Locate the cell with the specified text and output its [X, Y] center coordinate. 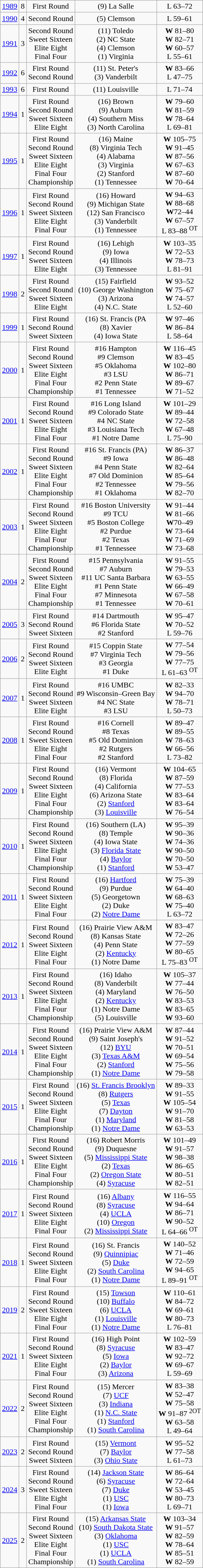
W 83–47W 72–26W 77–59W 80–65L 75–83 OT [180, 945]
#16 Cornell #8 Texas #5 Old Dominion #2 Rutgers #2 Stanford [116, 740]
W 102–59 W 83–47W 92–72W 69–67L 59–69 [180, 1356]
W 86–64 W 72–64W 53–45W 80–73L 69–71 [180, 1490]
2012 [10, 945]
L 63–72 [180, 6]
(9) La Salle [116, 6]
1991 [10, 43]
W 104–65 W 87–59 W 77–53W 83–64W 83–64W 76–54 [180, 791]
1999 [10, 328]
1992 [10, 73]
2013 [10, 996]
2004 [10, 582]
W 110–61W 84–72W 69–61W 80–73L 76–81 [180, 1310]
(15) Fairfield(10) George Washington(3) Arizona (4) N.C. State [116, 294]
8 [23, 6]
W 94–63W 88–68W72–44W 67–57L 83–88 OT [180, 213]
#14 Dartmouth #6 Florida State #2 Stanford [116, 624]
#15 Coppin State #7 Virginia Tech #3 Georgia #1 Duke [116, 659]
W 101–29W 89–44W 72–58W 67–48L 75–90 [180, 421]
1990 [10, 18]
2008 [10, 740]
W 101–49W 91–57W 98–38W 86–65W 80–51W 82–51 [180, 1162]
W 97–46 W 86–84L 58–64 [180, 328]
W 79–60W 81–59W 78–64 L 69–81 [180, 114]
W 86–37W 86–48W 82–64W 85–64W 79–56W 82–70 [180, 472]
2022 [10, 1408]
2014 [10, 1052]
(16) Vermont (8) Florida (4) California (6) Arizona State (2) Stanford (3) Louisville [116, 791]
L 71–74 [180, 89]
(11) Toledo(2) NC State(4) Clemson(1) Virginia [116, 43]
2018 [10, 1263]
2002 [10, 472]
W 91–44W 81–66W70–49W 73–64W 71–69W 73–68 [180, 526]
(15) Arkansas State(10) South Dakota State(3) Oklahoma(1) USC(1) UCLA(1) South Carolina [116, 1541]
First RoundSecond Round [51, 73]
W 93–52W 75–67W 74–57L 52–60 [180, 294]
W 116–55W 94–64W 86–71W 90–52L 64–66 OT [180, 1214]
2001 [10, 421]
(5) Clemson [116, 18]
(11) St. Peter's(3) Vanderbilt [116, 73]
(16) Prairie View A&M (9) Saint Joseph's (12) BYU(3) Texas A&M(2) Stanford(1) Notre Dame [116, 1052]
1989 [10, 6]
#16 Hampton #9 Clemson #5 Oklahoma #3 LSU #2 Penn State #1 Tennessee [116, 370]
(16) Idaho (8) Vanderbilt (4) Maryland (2) Kentucky(1) Notre Dame (5) Louisville [116, 996]
2010 [10, 846]
(16) Howard (9) Michigan State (12) San Francisco (3) Vanderbilt (1) Tennessee [116, 213]
(16) St. Francis (9) Quinnipiac(5) Duke(2) South Carolina(1) Notre Dame [116, 1263]
Second RoundSweet SixteenElite EightFinal Four [51, 43]
W 77–54W 79–56W 77–75L 61–63 OT [180, 659]
4 [23, 18]
(14) Jackson State(6) Syracuse(7) Duke(1) USC(1) Iowa [116, 1490]
#16 Long Island #9 Colorado State #4 NC State #3 Louisiana Tech #1 Notre Dame [116, 421]
(16) Lehigh (9) Iowa (4) Illinois (3) Tennessee [116, 256]
2025 [10, 1541]
2024 [10, 1490]
W 89–33W 91–55W 105–54W 91–70W 81–58W 63–53 [180, 1107]
#16 Boston University #9 TCU #5 Boston College #2 Purdue #2 Texas #1 Tennessee [116, 526]
Second Round [51, 18]
W 105–37 W 77–44W 76–50W 83–53W 83–65W 93–60 [180, 996]
W 103–34W 91–57W 82–59W 78–64W 85–51W 82–59 [180, 1541]
W 95–39 W 90–36W 74–36 W 90–50W 70–50 W 53–47 [180, 846]
1998 [10, 294]
#16 UMBC #9 Wisconsin–Green Bay #4 NC State #3 LSU [116, 698]
2016 [10, 1162]
W 83–66 L 47–75 [180, 73]
2017 [10, 1214]
(15) Mercer(7) UCF(3) Indiana(1) N.C. State(1) Stanford(1) South Carolina [116, 1408]
W 95–47W 70–52L 59–76 [180, 624]
W 140–52W 71–46W 72–59W 94–65L 89–91 OT [180, 1263]
W 75–39W 64–40W 68–63W 75–40 L 63–72 [180, 897]
(16) Albany(8) Syracuse(4) UCLA(10) Oregon(2) Mississippi State [116, 1214]
1993 [10, 89]
2021 [10, 1356]
W 116–45W 83–45W 102–80W 86–71W 89–67W 71–52 [180, 370]
(11) Louisville [116, 89]
#15 Pennsylvania #7 Auburn #11 UC Santa Barbara #1 Penn State #7 Minnesota #1 Tennessee [116, 582]
1997 [10, 256]
(16) St. Francis Brooklyn (8) Rutgers(5) Texas(7) Dayton(1) Maryland(1) Notre Dame [116, 1107]
W 82–33W 94–70W 78–71L 50–73 [180, 698]
(16) Maine (8) Virginia Tech (4) Alabama (3) Virginia(2) Stanford (1) Tennessee [116, 161]
W 81–80W 82–71W 60–57 L 55–61 [180, 43]
2006 [10, 659]
W 89–47W 89–55W 78–63W 66–56L 73–82 [180, 740]
2019 [10, 1310]
2000 [10, 370]
2003 [10, 526]
2007 [10, 698]
2023 [10, 1452]
W 83–38 W 52–47W 75–58W 91–87 2OTW 63–58L 49–64 [180, 1408]
L 59–61 [180, 18]
W 95–52 W 77–58L 61–73 [180, 1452]
(16) High Point (8) Syracuse(5) Iowa (2) Baylor(3) Arizona [116, 1356]
(16) St. Francis (PA (8) Xavier(4) Iowa State [116, 328]
(16) Brown(9) Auburn(4) Southern Miss(3) North Carolina [116, 114]
(15) Vermont(7) Baylor(3) Ohio State [116, 1452]
1996 [10, 213]
W 103–35W 72–53W 78–73L 81–91 [180, 256]
2009 [10, 791]
(16) Hartford (9) Purdue (5) Georgetown (2) Duke (2) Notre Dame [116, 897]
2005 [10, 624]
1995 [10, 161]
2011 [10, 897]
W 91–55W 79–53W 63–55W 66–49W 67–58W 70–61 [180, 582]
W 105–75W 91–45W 87–56W 67–63W 87–60W 70–64 [180, 161]
(16) Robert Morris (9) Duquesne (5) Mississippi State(2) Texas(2) Oregon State(4) Syracuse [116, 1162]
2015 [10, 1107]
(15) Towson(10) Buffalo(6) UCLA(1) Louisville(1) Notre Dame [116, 1310]
(16) Southern (LA) (8) Temple (4) Iowa State (3) Florida State (4) Baylor (1) Stanford [116, 846]
1994 [10, 114]
(16) Prairie View A&M (8) Kansas State (4) Penn State (2) Kentucky(1) Notre Dame [116, 945]
W 87–44W 91–52W 70–51W 69–54W 75–56W 79–58 [180, 1052]
#16 St. Francis (PA) #9 Iowa #4 Penn State #7 Old Dominion #2 Tennessee #1 Oklahoma [116, 472]
